Provide the [x, y] coordinate of the cell's center where the given text is located.  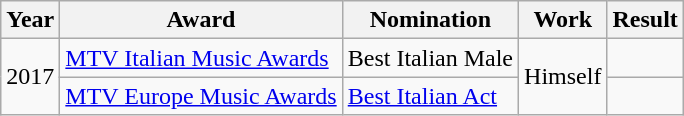
Himself [563, 77]
Nomination [430, 20]
Year [30, 20]
Work [563, 20]
Award [201, 20]
2017 [30, 77]
MTV Europe Music Awards [201, 96]
Best Italian Male [430, 58]
MTV Italian Music Awards [201, 58]
Result [645, 20]
Best Italian Act [430, 96]
